Pinpoint the cell where the given text exists, returning its (x, y) midpoint coordinate. 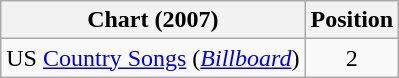
2 (352, 58)
Position (352, 20)
US Country Songs (Billboard) (153, 58)
Chart (2007) (153, 20)
